Locate the cell with the specified text and output its (X, Y) center coordinate. 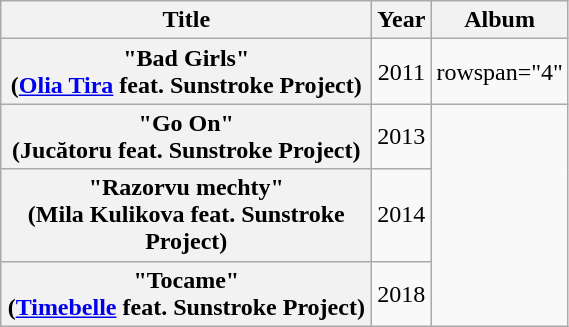
Title (186, 20)
"Tocame"(Timebelle feat. Sunstroke Project) (186, 294)
rowspan="4" (500, 72)
Year (402, 20)
"Go On"(Jucătoru feat. Sunstroke Project) (186, 136)
Album (500, 20)
"Razorvu mechty"(Mila Kulikova feat. Sunstroke Project) (186, 215)
2014 (402, 215)
2013 (402, 136)
2011 (402, 72)
2018 (402, 294)
"Bad Girls"(Olia Tira feat. Sunstroke Project) (186, 72)
